Return [X, Y] of the center of cell containing provided text 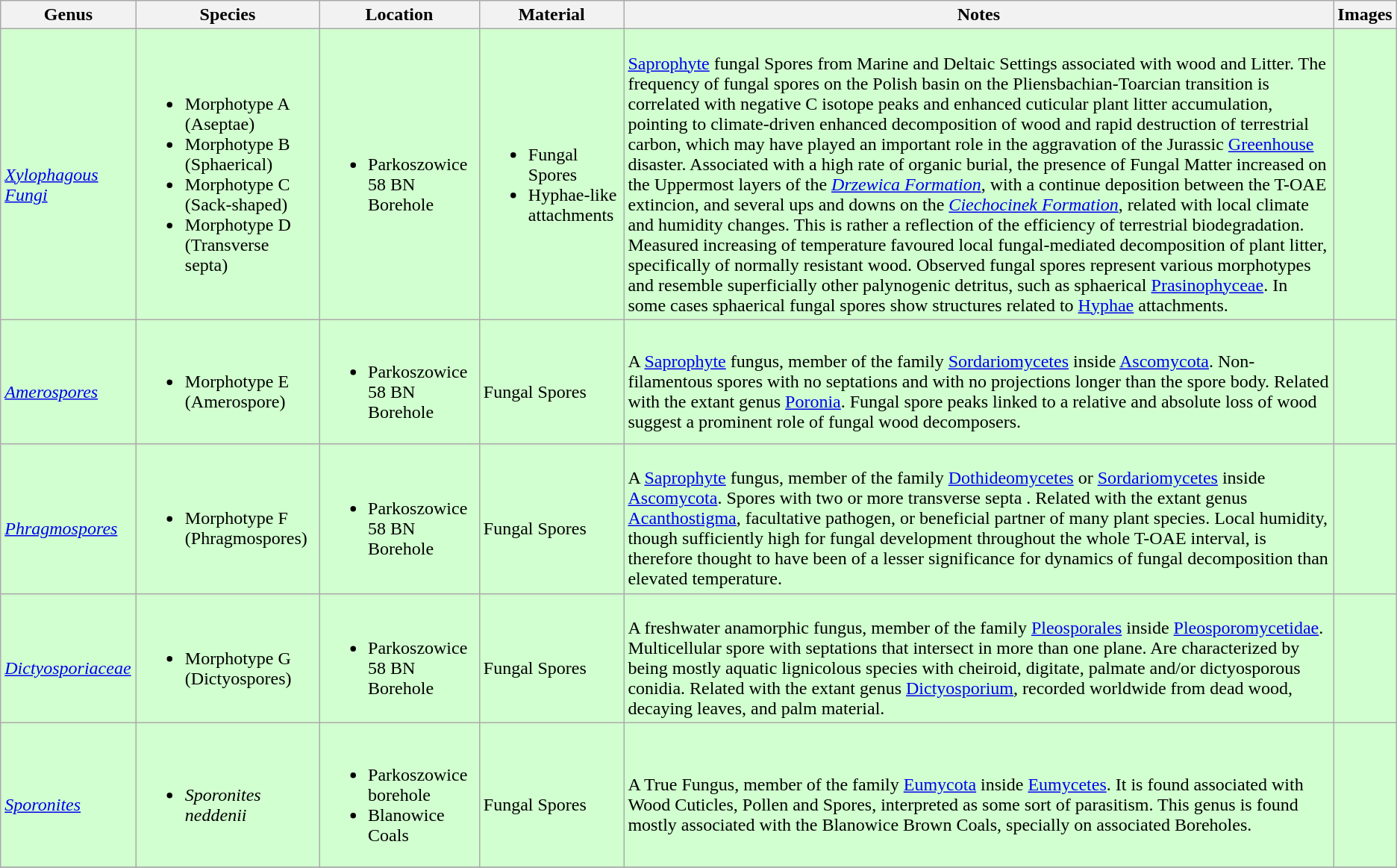
Sporonites [69, 795]
Parkoszowice boreholeBlanowice Coals [400, 795]
Notes [979, 15]
Morphotype E (Amerospore) [227, 382]
Dictyosporiaceae [69, 658]
Morphotype F (Phragmospores) [227, 519]
Species [227, 15]
Phragmospores [69, 519]
Material [551, 15]
Genus [69, 15]
Fungal SporesHyphae-like attachments [551, 175]
Xylophagous Fungi [69, 175]
Sporonites neddenii [227, 795]
Morphotype G (Dictyospores) [227, 658]
Amerospores [69, 382]
Morphotype A (Aseptae)Morphotype B (Sphaerical)Morphotype C (Sack-shaped)Morphotype D (Transverse septa) [227, 175]
Images [1365, 15]
Location [400, 15]
